Provide the (x, y) coordinate of the cell's center where the given text is located.  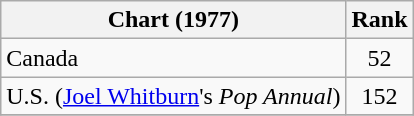
152 (380, 96)
U.S. (Joel Whitburn's Pop Annual) (174, 96)
Rank (380, 20)
Canada (174, 58)
52 (380, 58)
Chart (1977) (174, 20)
